Extract the (X, Y) coordinate from the center of the cell holding the provided text.  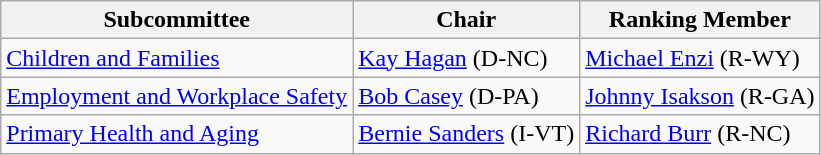
Employment and Workplace Safety (177, 96)
Johnny Isakson (R-GA) (700, 96)
Michael Enzi (R-WY) (700, 58)
Richard Burr (R-NC) (700, 134)
Kay Hagan (D-NC) (466, 58)
Chair (466, 20)
Subcommittee (177, 20)
Children and Families (177, 58)
Primary Health and Aging (177, 134)
Ranking Member (700, 20)
Bernie Sanders (I-VT) (466, 134)
Bob Casey (D-PA) (466, 96)
